Detect which cell encompasses the target text, then output its [X, Y] center coordinate. 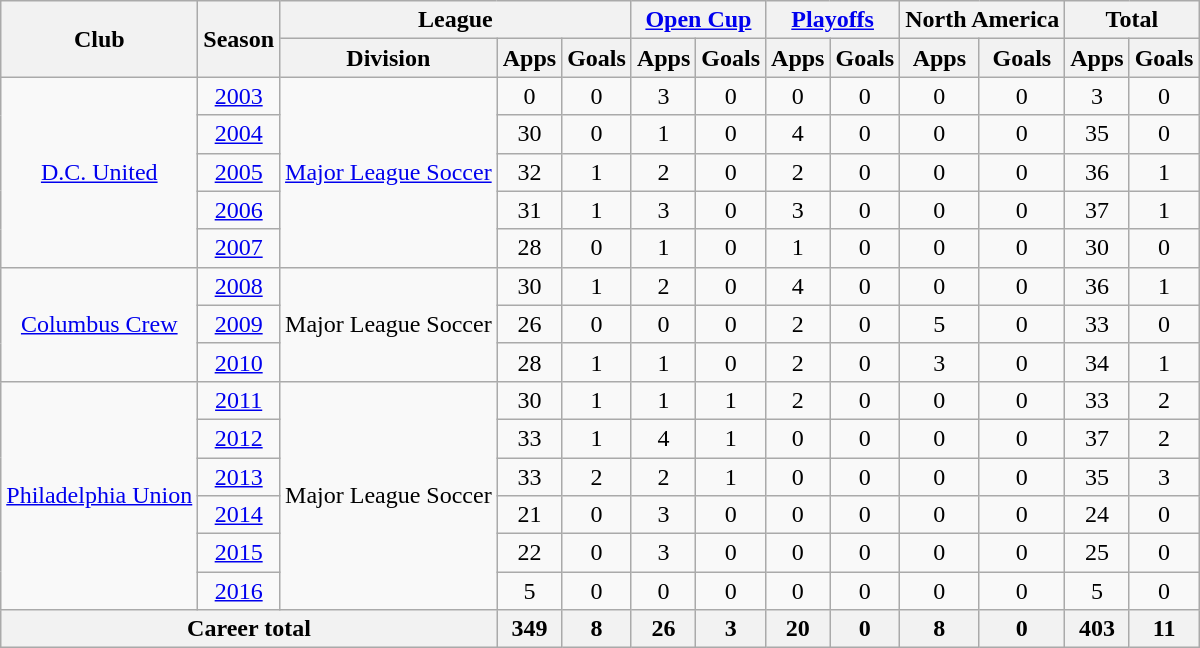
Season [239, 39]
403 [1097, 629]
34 [1097, 362]
2004 [239, 134]
2014 [239, 515]
349 [529, 629]
31 [529, 210]
Open Cup [698, 20]
2006 [239, 210]
Playoffs [833, 20]
League [456, 20]
Columbus Crew [100, 324]
20 [798, 629]
D.C. United [100, 172]
21 [529, 515]
2011 [239, 400]
Total [1132, 20]
2007 [239, 248]
22 [529, 553]
2005 [239, 172]
25 [1097, 553]
2008 [239, 286]
2009 [239, 324]
North America [982, 20]
2016 [239, 591]
Philadelphia Union [100, 495]
Division [389, 58]
32 [529, 172]
11 [1164, 629]
2003 [239, 96]
2015 [239, 553]
24 [1097, 515]
2013 [239, 477]
2010 [239, 362]
2012 [239, 438]
Career total [249, 629]
Club [100, 39]
